Determine the [x, y] coordinate at the center of the cell enclosing the given text.  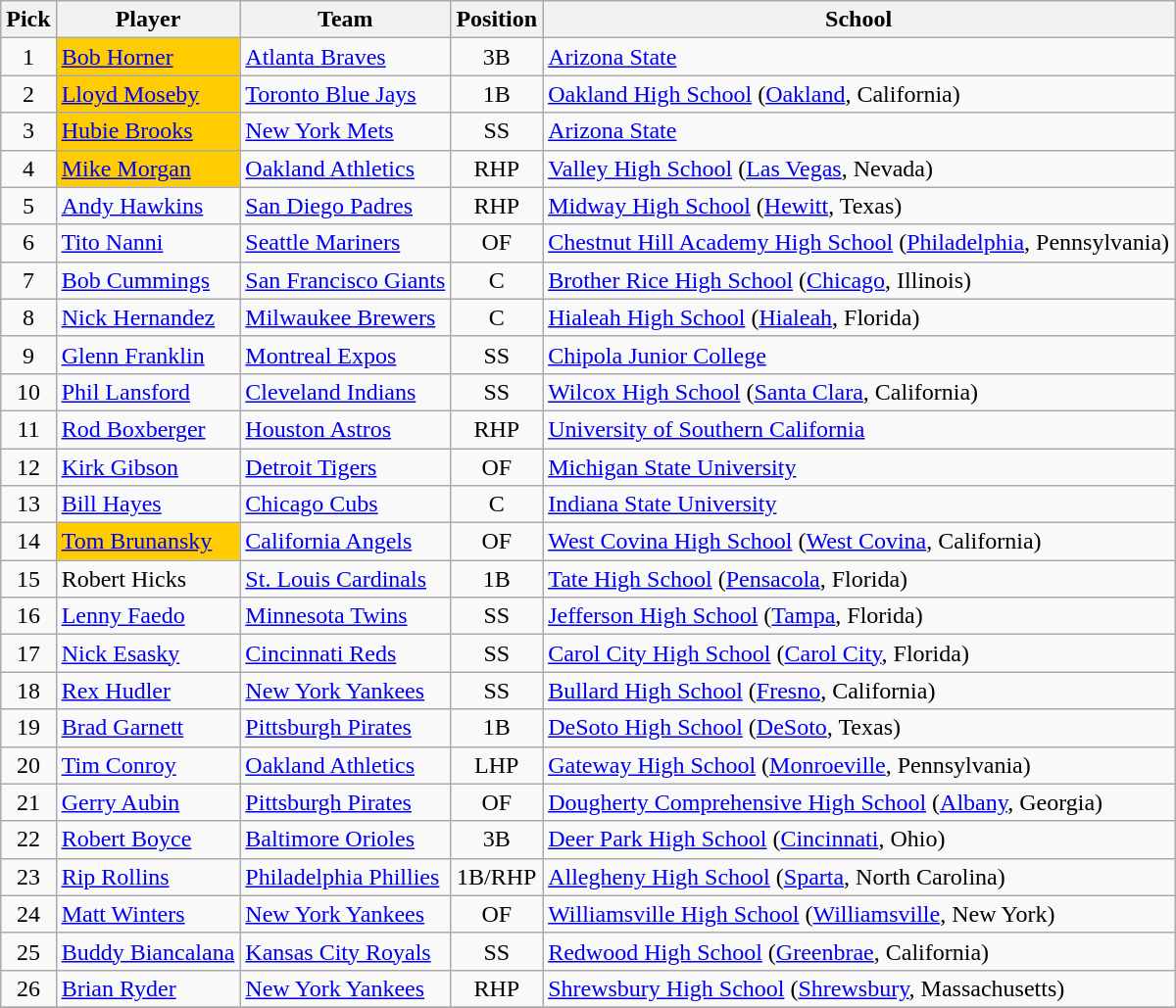
10 [28, 392]
California Angels [345, 542]
Player [148, 20]
7 [28, 280]
School [858, 20]
Brad Garnett [148, 728]
17 [28, 653]
18 [28, 691]
Lloyd Moseby [148, 94]
14 [28, 542]
Cleveland Indians [345, 392]
Minnesota Twins [345, 616]
San Diego Padres [345, 206]
15 [28, 579]
21 [28, 802]
Dougherty Comprehensive High School (Albany, Georgia) [858, 802]
9 [28, 355]
Hialeah High School (Hialeah, Florida) [858, 317]
Rex Hudler [148, 691]
Pick [28, 20]
Brother Rice High School (Chicago, Illinois) [858, 280]
Valley High School (Las Vegas, Nevada) [858, 168]
16 [28, 616]
Allegheny High School (Sparta, North Carolina) [858, 877]
Tom Brunansky [148, 542]
23 [28, 877]
Brian Ryder [148, 988]
3 [28, 131]
Midway High School (Hewitt, Texas) [858, 206]
St. Louis Cardinals [345, 579]
Shrewsbury High School (Shrewsbury, Massachusetts) [858, 988]
Kirk Gibson [148, 467]
Tate High School (Pensacola, Florida) [858, 579]
1B/RHP [497, 877]
Houston Astros [345, 429]
22 [28, 840]
Buddy Biancalana [148, 951]
Toronto Blue Jays [345, 94]
19 [28, 728]
Glenn Franklin [148, 355]
Hubie Brooks [148, 131]
Bill Hayes [148, 504]
Indiana State University [858, 504]
Matt Winters [148, 914]
Chicago Cubs [345, 504]
Bullard High School (Fresno, California) [858, 691]
Andy Hawkins [148, 206]
8 [28, 317]
Tim Conroy [148, 765]
Atlanta Braves [345, 57]
Mike Morgan [148, 168]
Bob Cummings [148, 280]
6 [28, 243]
Rip Rollins [148, 877]
Gateway High School (Monroeville, Pennsylvania) [858, 765]
Kansas City Royals [345, 951]
Chipola Junior College [858, 355]
2 [28, 94]
DeSoto High School (DeSoto, Texas) [858, 728]
Position [497, 20]
Tito Nanni [148, 243]
24 [28, 914]
Nick Hernandez [148, 317]
Chestnut Hill Academy High School (Philadelphia, Pennsylvania) [858, 243]
Baltimore Orioles [345, 840]
Jefferson High School (Tampa, Florida) [858, 616]
Milwaukee Brewers [345, 317]
Deer Park High School (Cincinnati, Ohio) [858, 840]
Bob Horner [148, 57]
13 [28, 504]
Seattle Mariners [345, 243]
Phil Lansford [148, 392]
11 [28, 429]
25 [28, 951]
West Covina High School (West Covina, California) [858, 542]
Redwood High School (Greenbrae, California) [858, 951]
Williamsville High School (Williamsville, New York) [858, 914]
University of Southern California [858, 429]
Lenny Faedo [148, 616]
Montreal Expos [345, 355]
Rod Boxberger [148, 429]
Carol City High School (Carol City, Florida) [858, 653]
Robert Hicks [148, 579]
4 [28, 168]
Philadelphia Phillies [345, 877]
New York Mets [345, 131]
Gerry Aubin [148, 802]
Team [345, 20]
Nick Esasky [148, 653]
San Francisco Giants [345, 280]
5 [28, 206]
Wilcox High School (Santa Clara, California) [858, 392]
Cincinnati Reds [345, 653]
20 [28, 765]
Oakland High School (Oakland, California) [858, 94]
1 [28, 57]
Michigan State University [858, 467]
LHP [497, 765]
12 [28, 467]
26 [28, 988]
Detroit Tigers [345, 467]
Robert Boyce [148, 840]
